Pinpoint the cell where the given text exists, returning its (x, y) midpoint coordinate. 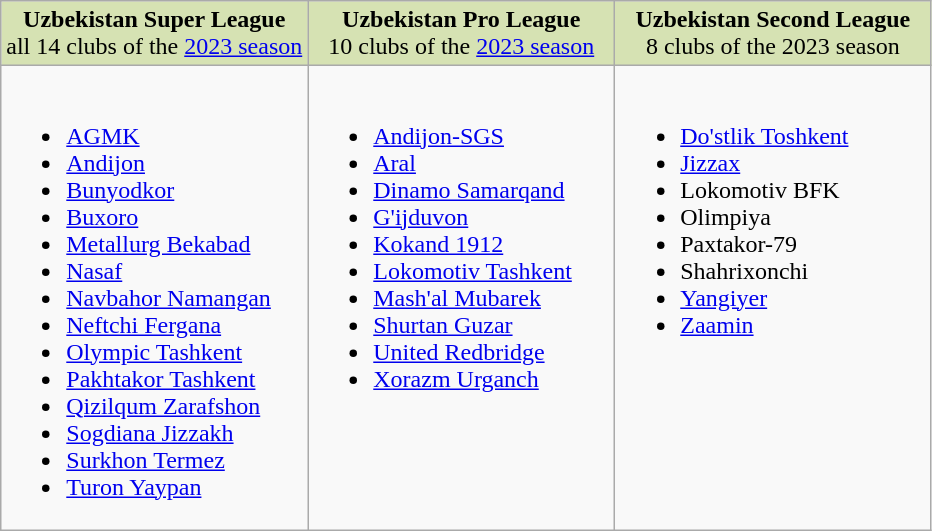
Andijon-SGSAralDinamo SamarqandG'ijduvonKokand 1912Lokomotiv TashkentMash'al MubarekShurtan GuzarUnited RedbridgeXorazm Urganch (462, 298)
Do'stlik ToshkentJizzaxLokomotiv BFKOlimpiyaPaxtakor-79ShahrixonchiYangiyerZaamin (773, 298)
Uzbekistan Super Leagueall 14 clubs of the 2023 season (154, 34)
Uzbekistan Second League8 clubs of the 2023 season (773, 34)
Uzbekistan Pro League10 clubs of the 2023 season (462, 34)
